Identify which cell holds the provided text, then report its (x, y) central coordinate. 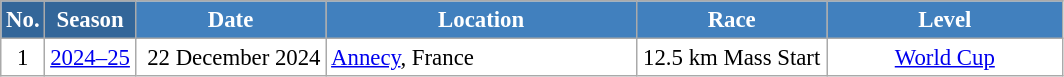
Season (90, 20)
World Cup (945, 58)
12.5 km Mass Start (732, 58)
No. (23, 20)
2024–25 (90, 58)
Location (482, 20)
1 (23, 58)
Level (945, 20)
22 December 2024 (230, 58)
Date (230, 20)
Annecy, France (482, 58)
Race (732, 20)
